Determine the [X, Y] coordinate at the center of the cell enclosing the given text.  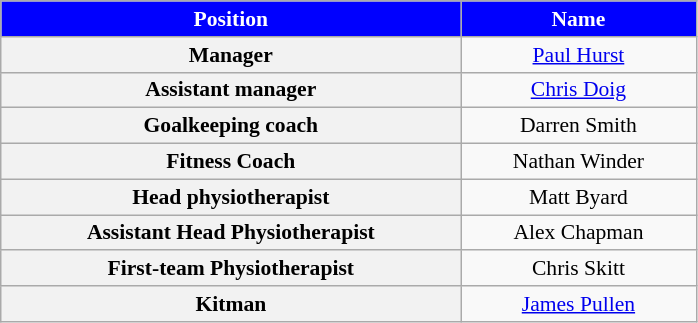
Alex Chapman [578, 233]
Position [231, 19]
Manager [231, 55]
Goalkeeping coach [231, 126]
James Pullen [578, 304]
Matt Byard [578, 197]
Assistant Head Physiotherapist [231, 233]
Chris Skitt [578, 269]
Chris Doig [578, 90]
Paul Hurst [578, 55]
Fitness Coach [231, 162]
Name [578, 19]
Head physiotherapist [231, 197]
Darren Smith [578, 126]
Nathan Winder [578, 162]
Kitman [231, 304]
First-team Physiotherapist [231, 269]
Assistant manager [231, 90]
